Provide the (X, Y) coordinate of the cell's center where the given text is located.  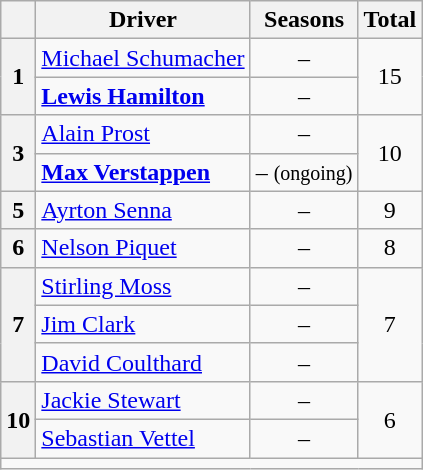
Michael Schumacher (143, 58)
Lewis Hamilton (143, 96)
9 (390, 210)
Alain Prost (143, 134)
Driver (143, 20)
5 (18, 210)
Ayrton Senna (143, 210)
3 (18, 153)
Stirling Moss (143, 286)
– (ongoing) (304, 172)
Max Verstappen (143, 172)
David Coulthard (143, 362)
Jackie Stewart (143, 400)
Jim Clark (143, 324)
15 (390, 77)
Seasons (304, 20)
Total (390, 20)
Sebastian Vettel (143, 438)
8 (390, 248)
Nelson Piquet (143, 248)
1 (18, 77)
